Locate the cell with the specified text and output its (x, y) center coordinate. 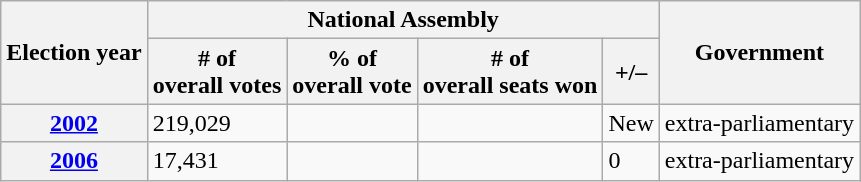
% ofoverall vote (352, 72)
219,029 (217, 123)
+/– (631, 72)
National Assembly (403, 20)
2006 (74, 161)
0 (631, 161)
Election year (74, 52)
# ofoverall votes (217, 72)
17,431 (217, 161)
New (631, 123)
# ofoverall seats won (510, 72)
2002 (74, 123)
Government (759, 52)
